Identify which cell holds the provided text, then report its [x, y] central coordinate. 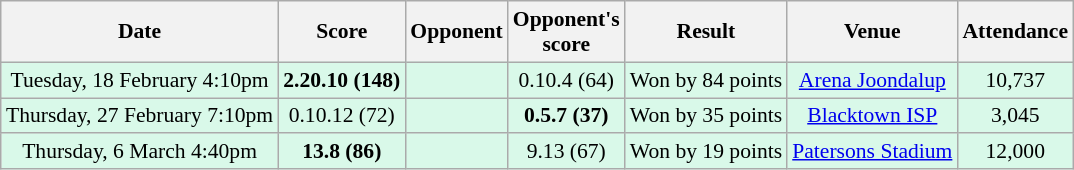
Score [342, 32]
13.8 (86) [342, 152]
2.20.10 (148) [342, 80]
Tuesday, 18 February 4:10pm [140, 80]
Thursday, 27 February 7:10pm [140, 116]
Patersons Stadium [872, 152]
Won by 35 points [706, 116]
Opponent'sscore [566, 32]
Result [706, 32]
9.13 (67) [566, 152]
0.10.4 (64) [566, 80]
Blacktown ISP [872, 116]
Venue [872, 32]
Thursday, 6 March 4:40pm [140, 152]
Won by 84 points [706, 80]
12,000 [1015, 152]
Attendance [1015, 32]
0.10.12 (72) [342, 116]
10,737 [1015, 80]
0.5.7 (37) [566, 116]
Arena Joondalup [872, 80]
Won by 19 points [706, 152]
3,045 [1015, 116]
Opponent [456, 32]
Date [140, 32]
